Pinpoint the cell where the given text exists, returning its (x, y) midpoint coordinate. 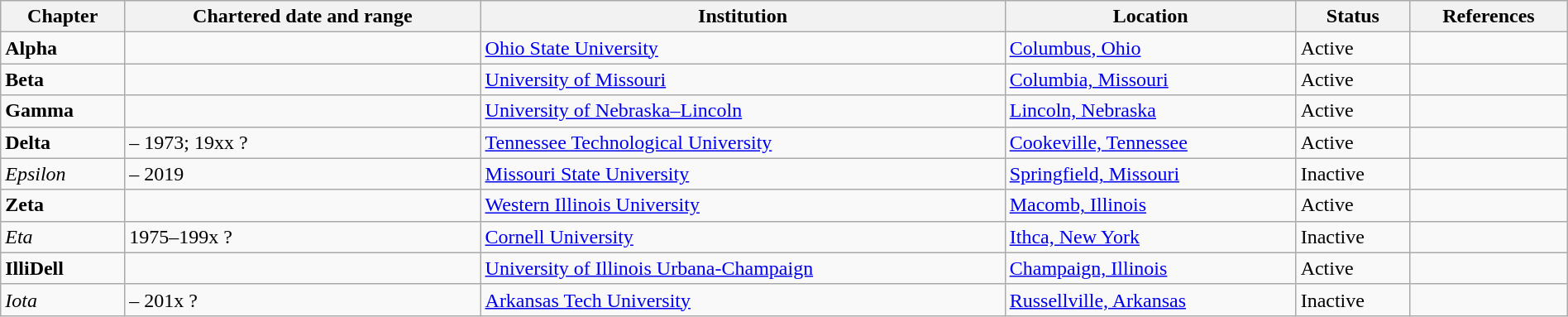
Ithca, New York (1150, 237)
University of Missouri (743, 79)
Location (1150, 17)
Columbia, Missouri (1150, 79)
1975–199x ? (303, 237)
– 1973; 19xx ? (303, 142)
Macomb, Illinois (1150, 205)
Russellville, Arkansas (1150, 300)
IlliDell (63, 268)
Springfield, Missouri (1150, 174)
Iota (63, 300)
Beta (63, 79)
Arkansas Tech University (743, 300)
Lincoln, Nebraska (1150, 111)
Status (1353, 17)
Epsilon (63, 174)
Gamma (63, 111)
Cookeville, Tennessee (1150, 142)
University of Illinois Urbana-Champaign (743, 268)
Missouri State University (743, 174)
Champaign, Illinois (1150, 268)
Cornell University (743, 237)
Chapter (63, 17)
Ohio State University (743, 48)
Eta (63, 237)
Western Illinois University (743, 205)
References (1489, 17)
Columbus, Ohio (1150, 48)
Tennessee Technological University (743, 142)
University of Nebraska–Lincoln (743, 111)
Institution (743, 17)
Chartered date and range (303, 17)
– 2019 (303, 174)
Zeta (63, 205)
Alpha (63, 48)
– 201x ? (303, 300)
Delta (63, 142)
